Output the [X, Y] coordinate of the center of the cell containing the given text.  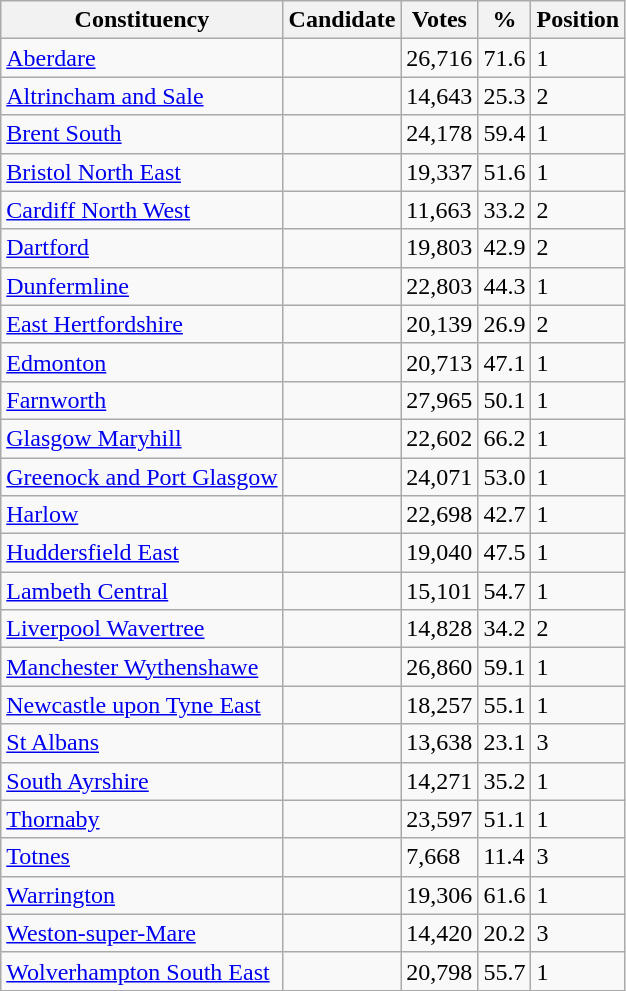
Weston-super-Mare [142, 933]
East Hertfordshire [142, 324]
Glasgow Maryhill [142, 438]
66.2 [504, 438]
34.2 [504, 629]
Manchester Wythenshawe [142, 667]
Thornaby [142, 819]
Dunfermline [142, 286]
59.1 [504, 667]
27,965 [440, 400]
11.4 [504, 857]
54.7 [504, 591]
35.2 [504, 781]
Farnworth [142, 400]
19,803 [440, 248]
Position [578, 20]
23,597 [440, 819]
26,716 [440, 58]
61.6 [504, 895]
% [504, 20]
Constituency [142, 20]
11,663 [440, 210]
50.1 [504, 400]
20,798 [440, 971]
24,071 [440, 477]
South Ayrshire [142, 781]
23.1 [504, 743]
26,860 [440, 667]
Cardiff North West [142, 210]
Lambeth Central [142, 591]
51.6 [504, 172]
59.4 [504, 134]
20,139 [440, 324]
Newcastle upon Tyne East [142, 705]
24,178 [440, 134]
14,420 [440, 933]
Liverpool Wavertree [142, 629]
20.2 [504, 933]
19,337 [440, 172]
7,668 [440, 857]
47.5 [504, 553]
13,638 [440, 743]
Candidate [342, 20]
47.1 [504, 362]
Warrington [142, 895]
33.2 [504, 210]
22,803 [440, 286]
22,602 [440, 438]
Totnes [142, 857]
Greenock and Port Glasgow [142, 477]
51.1 [504, 819]
55.7 [504, 971]
Brent South [142, 134]
44.3 [504, 286]
26.9 [504, 324]
15,101 [440, 591]
St Albans [142, 743]
42.9 [504, 248]
18,257 [440, 705]
53.0 [504, 477]
55.1 [504, 705]
Altrincham and Sale [142, 96]
25.3 [504, 96]
Aberdare [142, 58]
Harlow [142, 515]
42.7 [504, 515]
22,698 [440, 515]
19,040 [440, 553]
14,271 [440, 781]
Huddersfield East [142, 553]
14,828 [440, 629]
19,306 [440, 895]
Wolverhampton South East [142, 971]
20,713 [440, 362]
Votes [440, 20]
71.6 [504, 58]
Dartford [142, 248]
Edmonton [142, 362]
14,643 [440, 96]
Bristol North East [142, 172]
